Output the (X, Y) coordinate of the center of the cell containing the given text.  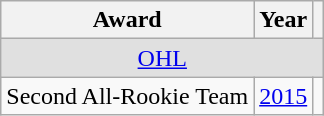
Second All-Rookie Team (128, 96)
Award (128, 20)
OHL (162, 58)
Year (284, 20)
2015 (284, 96)
